Find where the given text appears and provide that cell's center as [X, Y] coordinate. 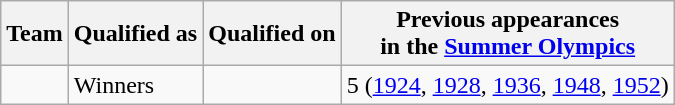
5 (1924, 1928, 1936, 1948, 1952) [508, 85]
Previous appearancesin the Summer Olympics [508, 34]
Team [35, 34]
Winners [135, 85]
Qualified on [272, 34]
Qualified as [135, 34]
